Search for the cell housing the specified text and yield its (x, y) center coordinate. 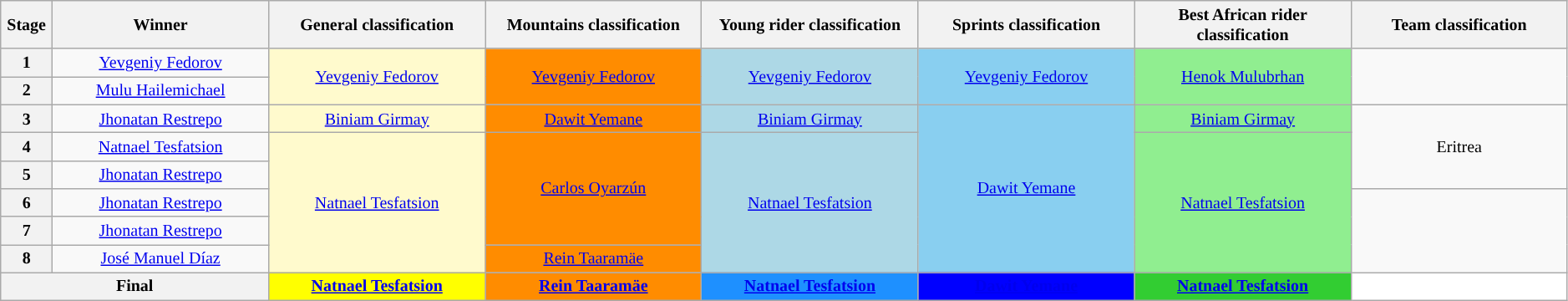
Henok Mulubrhan (1243, 77)
Carlos Oyarzún (593, 189)
Mulu Hailemichael (160, 90)
Team classification (1459, 25)
Eritrea (1459, 146)
Best African rider classification (1243, 25)
5 (27, 174)
4 (27, 147)
2 (27, 90)
Winner (160, 25)
7 (27, 231)
Young rider classification (810, 25)
Sprints classification (1026, 25)
José Manuel Díaz (160, 259)
3 (27, 119)
Stage (27, 25)
Final (135, 286)
1 (27, 64)
General classification (378, 25)
6 (27, 202)
8 (27, 259)
Mountains classification (593, 25)
